Identify which cell holds the provided text, then report its [X, Y] central coordinate. 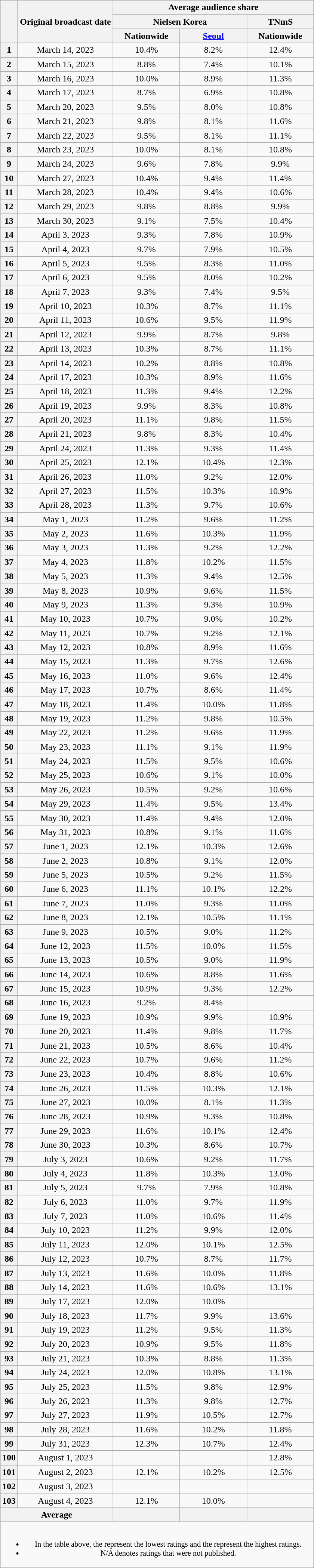
June 28, 2023 [66, 1117]
74 [9, 1088]
56 [9, 832]
April 25, 2023 [66, 463]
June 20, 2023 [66, 1031]
August 3, 2023 [66, 1486]
March 30, 2023 [66, 221]
86 [9, 1259]
49 [9, 733]
65 [9, 960]
100 [9, 1458]
72 [9, 1060]
4 [9, 93]
June 22, 2023 [66, 1060]
80 [9, 1173]
August 1, 2023 [66, 1458]
April 13, 2023 [66, 349]
May 4, 2023 [66, 562]
66 [9, 974]
July 12, 2023 [66, 1259]
3 [9, 78]
June 27, 2023 [66, 1102]
July 11, 2023 [66, 1244]
31 [9, 477]
29 [9, 448]
32 [9, 491]
May 12, 2023 [66, 647]
July 26, 2023 [66, 1401]
84 [9, 1230]
March 29, 2023 [66, 207]
79 [9, 1159]
5 [9, 107]
June 5, 2023 [66, 875]
57 [9, 846]
98 [9, 1429]
May 23, 2023 [66, 747]
37 [9, 562]
92 [9, 1344]
April 19, 2023 [66, 405]
June 2, 2023 [66, 860]
99 [9, 1444]
April 14, 2023 [66, 363]
53 [9, 789]
July 13, 2023 [66, 1273]
April 28, 2023 [66, 505]
March 27, 2023 [66, 178]
July 6, 2023 [66, 1202]
8.4% [213, 1003]
6 [9, 121]
33 [9, 505]
March 15, 2023 [66, 64]
9 [9, 164]
May 15, 2023 [66, 662]
64 [9, 946]
July 25, 2023 [66, 1387]
38 [9, 576]
41 [9, 619]
39 [9, 590]
34 [9, 519]
May 17, 2023 [66, 690]
August 4, 2023 [66, 1500]
June 6, 2023 [66, 889]
13 [9, 221]
May 25, 2023 [66, 775]
63 [9, 932]
85 [9, 1244]
61 [9, 903]
94 [9, 1373]
June 1, 2023 [66, 846]
101 [9, 1472]
May 16, 2023 [66, 676]
May 24, 2023 [66, 761]
April 20, 2023 [66, 420]
May 5, 2023 [66, 576]
73 [9, 1074]
April 24, 2023 [66, 448]
95 [9, 1387]
March 28, 2023 [66, 192]
78 [9, 1145]
30 [9, 463]
60 [9, 889]
55 [9, 818]
18 [9, 292]
26 [9, 405]
88 [9, 1287]
April 26, 2023 [66, 477]
June 12, 2023 [66, 946]
July 10, 2023 [66, 1230]
21 [9, 334]
52 [9, 775]
24 [9, 377]
54 [9, 804]
82 [9, 1202]
83 [9, 1216]
April 4, 2023 [66, 249]
May 29, 2023 [66, 804]
17 [9, 278]
50 [9, 747]
April 10, 2023 [66, 306]
July 28, 2023 [66, 1429]
May 1, 2023 [66, 519]
102 [9, 1486]
July 31, 2023 [66, 1444]
42 [9, 633]
10 [9, 178]
14 [9, 235]
June 14, 2023 [66, 974]
7 [9, 135]
48 [9, 718]
20 [9, 320]
July 7, 2023 [66, 1216]
May 8, 2023 [66, 590]
April 18, 2023 [66, 391]
May 10, 2023 [66, 619]
Original broadcast date [66, 22]
May 31, 2023 [66, 832]
13.6% [280, 1315]
June 16, 2023 [66, 1003]
April 11, 2023 [66, 320]
June 13, 2023 [66, 960]
August 2, 2023 [66, 1472]
May 26, 2023 [66, 789]
81 [9, 1188]
In the table above, the represent the lowest ratings and the represent the highest ratings.N/A denotes ratings that were not published. [157, 1544]
March 17, 2023 [66, 93]
Nielsen Korea [180, 22]
March 20, 2023 [66, 107]
April 3, 2023 [66, 235]
March 21, 2023 [66, 121]
May 22, 2023 [66, 733]
36 [9, 548]
93 [9, 1358]
April 7, 2023 [66, 292]
15 [9, 249]
6.9% [213, 93]
June 30, 2023 [66, 1145]
July 19, 2023 [66, 1330]
7.5% [213, 221]
97 [9, 1415]
March 14, 2023 [66, 50]
89 [9, 1301]
TNmS [280, 22]
July 24, 2023 [66, 1373]
67 [9, 989]
May 18, 2023 [66, 704]
July 18, 2023 [66, 1315]
45 [9, 676]
July 27, 2023 [66, 1415]
June 7, 2023 [66, 903]
28 [9, 434]
June 26, 2023 [66, 1088]
40 [9, 604]
June 9, 2023 [66, 932]
12.9% [280, 1387]
71 [9, 1045]
March 22, 2023 [66, 135]
13.4% [280, 804]
June 19, 2023 [66, 1017]
103 [9, 1500]
Seoul [213, 36]
44 [9, 662]
58 [9, 860]
April 5, 2023 [66, 263]
90 [9, 1315]
96 [9, 1401]
62 [9, 918]
April 21, 2023 [66, 434]
March 24, 2023 [66, 164]
July 20, 2023 [66, 1344]
2 [9, 64]
19 [9, 306]
11 [9, 192]
69 [9, 1017]
1 [9, 50]
12.8% [280, 1458]
April 6, 2023 [66, 278]
April 27, 2023 [66, 491]
May 9, 2023 [66, 604]
76 [9, 1117]
July 21, 2023 [66, 1358]
May 30, 2023 [66, 818]
12 [9, 207]
March 23, 2023 [66, 149]
8.2% [213, 50]
25 [9, 391]
May 19, 2023 [66, 718]
68 [9, 1003]
70 [9, 1031]
May 2, 2023 [66, 534]
June 23, 2023 [66, 1074]
Average [57, 1515]
July 5, 2023 [66, 1188]
July 14, 2023 [66, 1287]
46 [9, 690]
8 [9, 149]
April 12, 2023 [66, 334]
43 [9, 647]
June 29, 2023 [66, 1131]
Average audience share [213, 7]
75 [9, 1102]
June 21, 2023 [66, 1045]
23 [9, 363]
91 [9, 1330]
77 [9, 1131]
47 [9, 704]
35 [9, 534]
13.0% [280, 1173]
16 [9, 263]
June 15, 2023 [66, 989]
59 [9, 875]
May 3, 2023 [66, 548]
July 17, 2023 [66, 1301]
July 3, 2023 [66, 1159]
May 11, 2023 [66, 633]
July 4, 2023 [66, 1173]
March 16, 2023 [66, 78]
April 17, 2023 [66, 377]
51 [9, 761]
June 8, 2023 [66, 918]
27 [9, 420]
22 [9, 349]
87 [9, 1273]
